Find where the given text appears and provide that cell's center as [X, Y] coordinate. 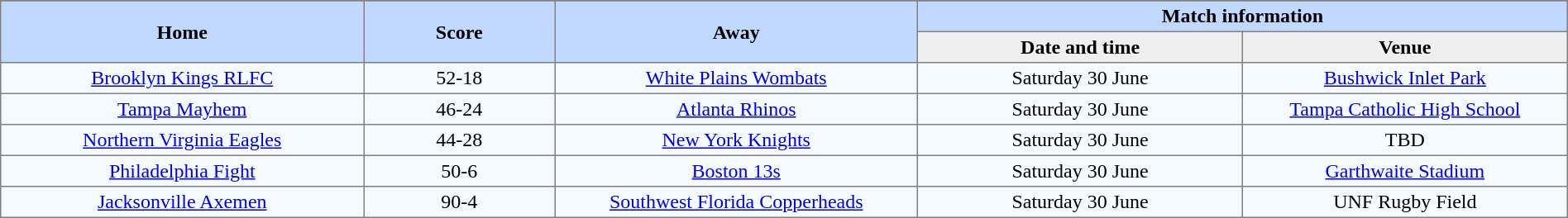
Northern Virginia Eagles [182, 140]
UNF Rugby Field [1404, 202]
TBD [1404, 140]
Venue [1404, 47]
Score [460, 31]
Tampa Mayhem [182, 109]
Garthwaite Stadium [1404, 171]
Southwest Florida Copperheads [736, 202]
Bushwick Inlet Park [1404, 78]
Brooklyn Kings RLFC [182, 78]
Match information [1243, 17]
Atlanta Rhinos [736, 109]
Tampa Catholic High School [1404, 109]
46-24 [460, 109]
New York Knights [736, 140]
Date and time [1080, 47]
90-4 [460, 202]
50-6 [460, 171]
Jacksonville Axemen [182, 202]
White Plains Wombats [736, 78]
52-18 [460, 78]
Home [182, 31]
Philadelphia Fight [182, 171]
Boston 13s [736, 171]
Away [736, 31]
44-28 [460, 140]
